Return the (x, y) coordinate for the center point of the cell that contains the specified text.  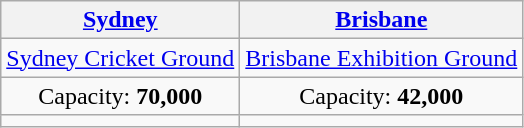
Capacity: 70,000 (120, 96)
Sydney (120, 20)
Brisbane (382, 20)
Sydney Cricket Ground (120, 58)
Brisbane Exhibition Ground (382, 58)
Capacity: 42,000 (382, 96)
